Return (x, y) of the center of cell containing provided text 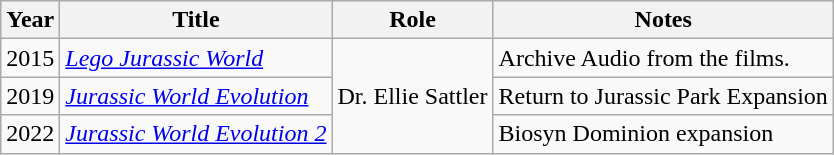
Notes (663, 20)
Title (196, 20)
Jurassic World Evolution 2 (196, 134)
2019 (30, 96)
2022 (30, 134)
Biosyn Dominion expansion (663, 134)
Return to Jurassic Park Expansion (663, 96)
Role (412, 20)
Lego Jurassic World (196, 58)
Dr. Ellie Sattler (412, 96)
Year (30, 20)
Jurassic World Evolution (196, 96)
2015 (30, 58)
Archive Audio from the films. (663, 58)
